Provide the (x, y) coordinate of the cell's center where the given text is located.  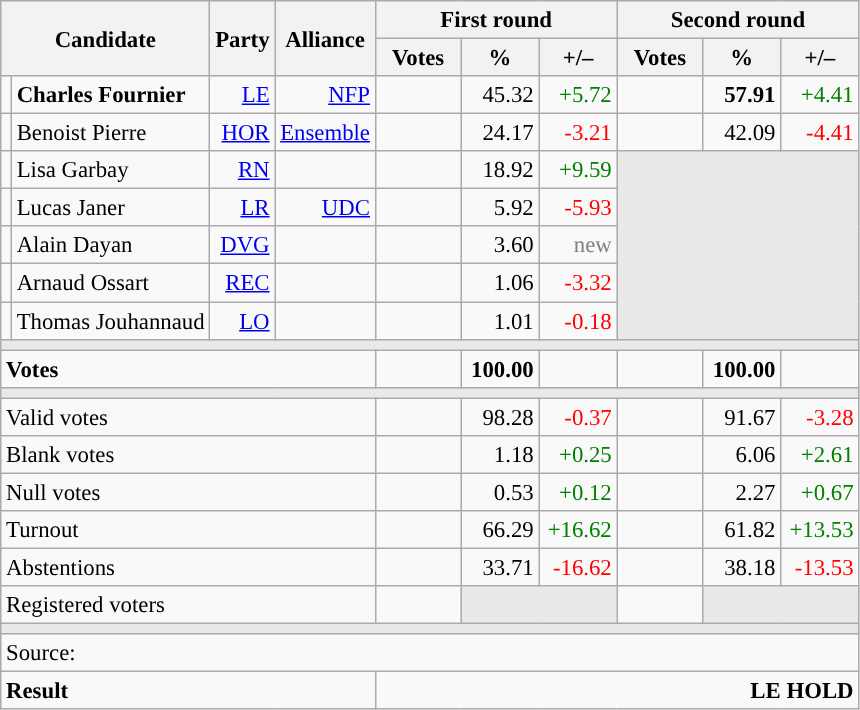
-16.62 (578, 567)
LE HOLD (617, 691)
-3.21 (578, 133)
Null votes (188, 492)
-5.93 (578, 208)
0.53 (500, 492)
2.27 (742, 492)
42.09 (742, 133)
Lisa Garbay (110, 170)
Valid votes (188, 417)
38.18 (742, 567)
DVG (242, 245)
Result (188, 691)
98.28 (500, 417)
+2.61 (820, 455)
+13.53 (820, 530)
+0.67 (820, 492)
Abstentions (188, 567)
NFP (325, 95)
Alliance (325, 38)
Alain Dayan (110, 245)
18.92 (500, 170)
66.29 (500, 530)
-13.53 (820, 567)
+0.25 (578, 455)
61.82 (742, 530)
91.67 (742, 417)
-3.32 (578, 283)
+4.41 (820, 95)
-0.18 (578, 321)
REC (242, 283)
Thomas Jouhannaud (110, 321)
1.01 (500, 321)
LO (242, 321)
33.71 (500, 567)
Party (242, 38)
new (578, 245)
Arnaud Ossart (110, 283)
LE (242, 95)
-4.41 (820, 133)
+0.12 (578, 492)
45.32 (500, 95)
Blank votes (188, 455)
Source: (430, 653)
+16.62 (578, 530)
+5.72 (578, 95)
Ensemble (325, 133)
-3.28 (820, 417)
5.92 (500, 208)
Second round (738, 20)
1.06 (500, 283)
Turnout (188, 530)
-0.37 (578, 417)
Candidate (106, 38)
1.18 (500, 455)
LR (242, 208)
24.17 (500, 133)
Registered voters (188, 605)
3.60 (500, 245)
Benoist Pierre (110, 133)
57.91 (742, 95)
Lucas Janer (110, 208)
RN (242, 170)
+9.59 (578, 170)
HOR (242, 133)
Charles Fournier (110, 95)
First round (496, 20)
UDC (325, 208)
6.06 (742, 455)
